Output the (x, y) coordinate of the center of the cell containing the given text.  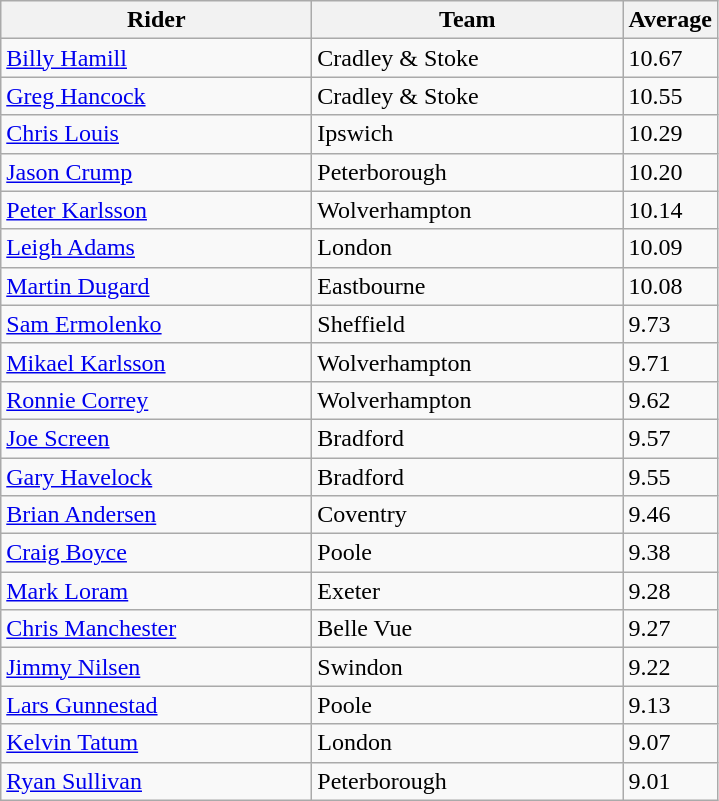
Exeter (468, 591)
9.55 (670, 477)
Craig Boyce (156, 553)
9.27 (670, 629)
Eastbourne (468, 286)
9.13 (670, 705)
9.71 (670, 362)
9.01 (670, 781)
9.22 (670, 667)
9.07 (670, 743)
Ryan Sullivan (156, 781)
9.28 (670, 591)
Mark Loram (156, 591)
Lars Gunnestad (156, 705)
Greg Hancock (156, 96)
Peter Karlsson (156, 210)
Martin Dugard (156, 286)
Sam Ermolenko (156, 324)
Chris Louis (156, 134)
Jason Crump (156, 172)
Jimmy Nilsen (156, 667)
10.67 (670, 58)
Brian Andersen (156, 515)
Kelvin Tatum (156, 743)
Belle Vue (468, 629)
Billy Hamill (156, 58)
Swindon (468, 667)
Ronnie Correy (156, 400)
Leigh Adams (156, 248)
Sheffield (468, 324)
Gary Havelock (156, 477)
Joe Screen (156, 438)
10.14 (670, 210)
Ipswich (468, 134)
10.20 (670, 172)
Team (468, 20)
9.38 (670, 553)
10.29 (670, 134)
Mikael Karlsson (156, 362)
Rider (156, 20)
Coventry (468, 515)
Chris Manchester (156, 629)
10.08 (670, 286)
9.62 (670, 400)
9.46 (670, 515)
10.09 (670, 248)
Average (670, 20)
10.55 (670, 96)
9.73 (670, 324)
9.57 (670, 438)
